Return the (X, Y) coordinate for the center point of the cell that contains the specified text.  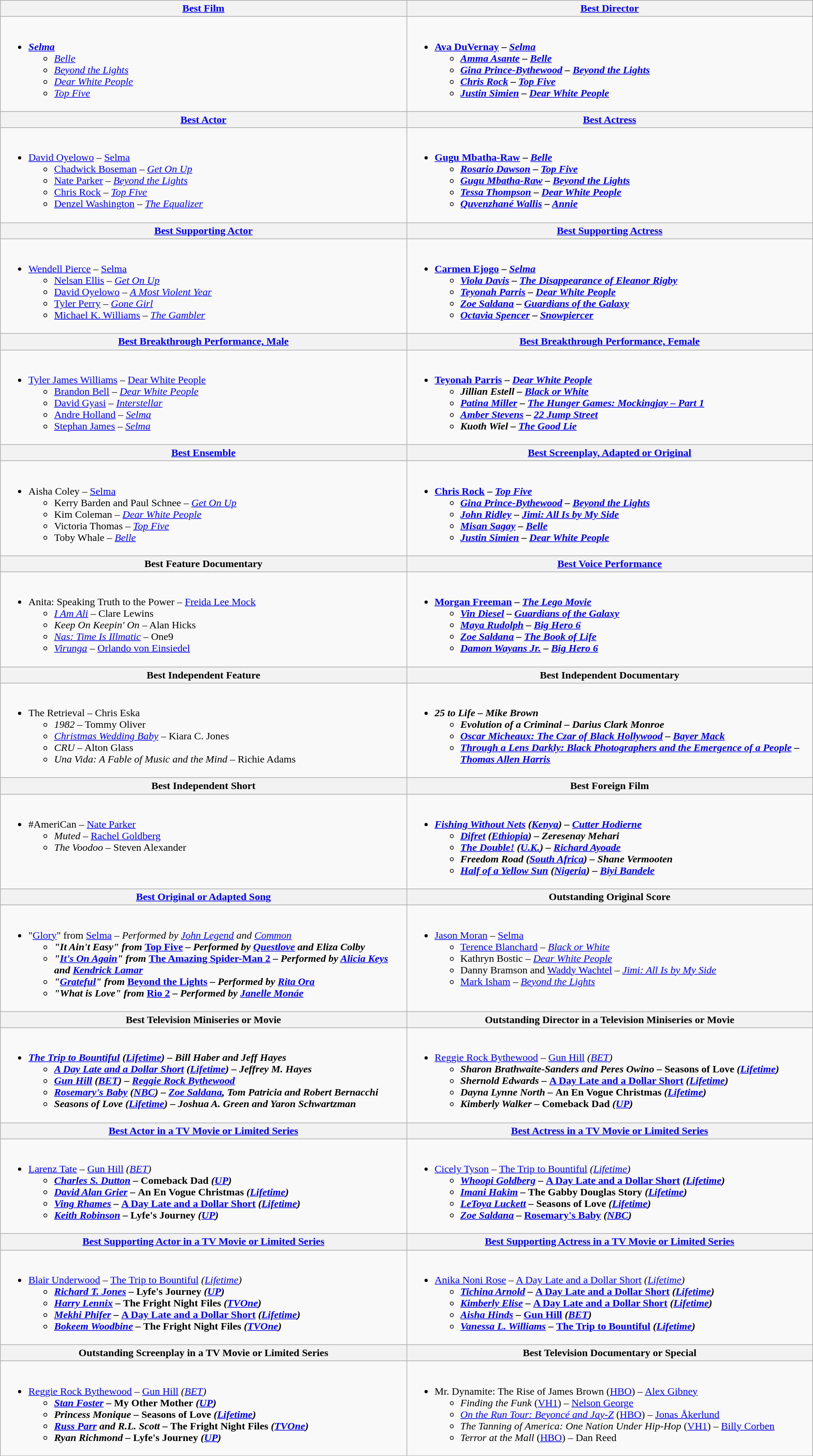
Best Film (203, 9)
Tyler James Williams – Dear White PeopleBrandon Bell – Dear White PeopleDavid Gyasi – InterstellarAndre Holland – SelmaStephan James – Selma (203, 397)
Best Original or Adapted Song (203, 897)
Best Actress (610, 120)
David Oyelowo – SelmaChadwick Boseman – Get On UpNate Parker – Beyond the LightsChris Rock – Top FiveDenzel Washington – The Equalizer (203, 175)
Best Screenplay, Adapted or Original (610, 453)
Best Breakthrough Performance, Male (203, 342)
Best Supporting Actress (610, 231)
Best Supporting Actress in a TV Movie or Limited Series (610, 1242)
Best Foreign Film (610, 786)
Best Supporting Actor (203, 231)
Best Breakthrough Performance, Female (610, 342)
Best Actor in a TV Movie or Limited Series (203, 1131)
Outstanding Director in a Television Miniseries or Movie (610, 1020)
Best Ensemble (203, 453)
Gugu Mbatha-Raw – BelleRosario Dawson – Top FiveGugu Mbatha-Raw – Beyond the LightsTessa Thompson – Dear White PeopleQuvenzhané Wallis – Annie (610, 175)
Aisha Coley – SelmaKerry Barden and Paul Schnee – Get On UpKim Coleman – Dear White PeopleVictoria Thomas – Top FiveToby Whale – Belle (203, 508)
Best Television Documentary or Special (610, 1353)
Best Independent Documentary (610, 675)
#AmeriCan – Nate ParkerMuted – Rachel GoldbergThe Voodoo – Steven Alexander (203, 842)
Best Director (610, 9)
Best Independent Feature (203, 675)
Ava DuVernay – SelmaAmma Asante – BelleGina Prince-Bythewood – Beyond the LightsChris Rock – Top FiveJustin Simien – Dear White People (610, 64)
Wendell Pierce – SelmaNelsan Ellis – Get On UpDavid Oyelowo – A Most Violent YearTyler Perry – Gone GirlMichael K. Williams – The Gambler (203, 286)
Best Voice Performance (610, 564)
Best Actress in a TV Movie or Limited Series (610, 1131)
Best Independent Short (203, 786)
Best Actor (203, 120)
Outstanding Original Score (610, 897)
SelmaBelleBeyond the LightsDear White PeopleTop Five (203, 64)
Best Television Miniseries or Movie (203, 1020)
Best Feature Documentary (203, 564)
Outstanding Screenplay in a TV Movie or Limited Series (203, 1353)
Best Supporting Actor in a TV Movie or Limited Series (203, 1242)
